Scan for the cell matching the given text and deliver its [x, y] coordinate at center. 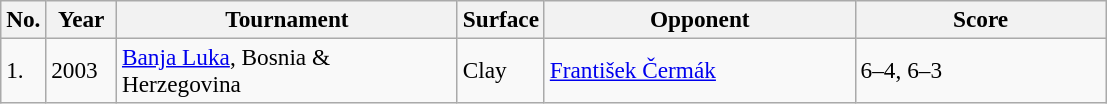
Tournament [288, 19]
Banja Luka, Bosnia & Herzegovina [288, 70]
1. [24, 70]
No. [24, 19]
6–4, 6–3 [980, 70]
František Čermák [700, 70]
Year [82, 19]
Surface [500, 19]
2003 [82, 70]
Score [980, 19]
Clay [500, 70]
Opponent [700, 19]
